Detect which cell encompasses the target text, then output its [x, y] center coordinate. 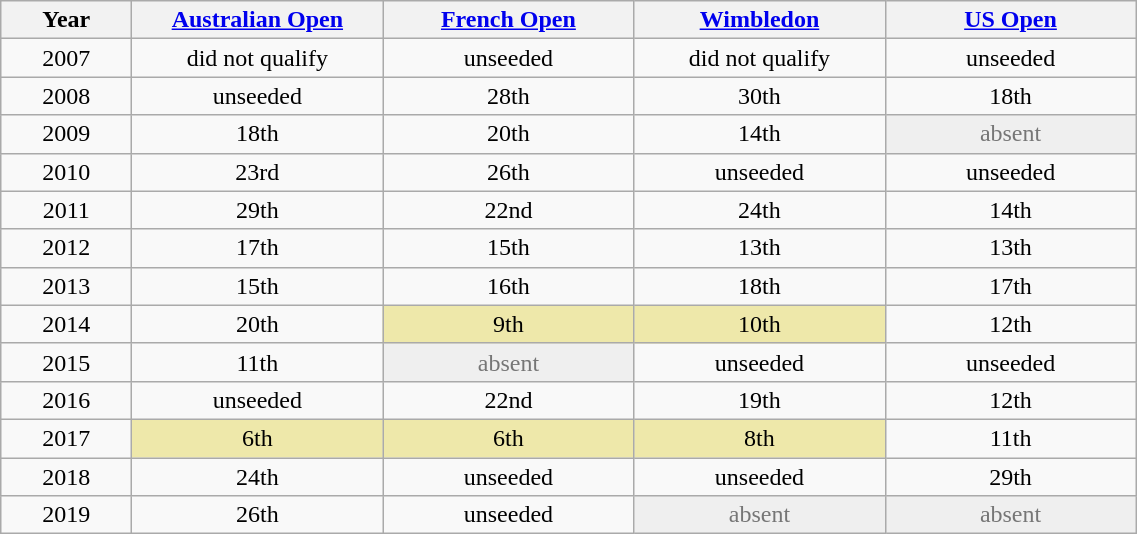
19th [760, 400]
US Open [1010, 20]
30th [760, 96]
2015 [66, 362]
2012 [66, 248]
28th [508, 96]
Australian Open [258, 20]
2008 [66, 96]
2016 [66, 400]
2007 [66, 58]
2010 [66, 172]
9th [508, 324]
French Open [508, 20]
2017 [66, 438]
2013 [66, 286]
23rd [258, 172]
10th [760, 324]
Year [66, 20]
2011 [66, 210]
2018 [66, 477]
2009 [66, 134]
8th [760, 438]
16th [508, 286]
2019 [66, 515]
Wimbledon [760, 20]
2014 [66, 324]
